Detect which cell encompasses the target text, then output its (x, y) center coordinate. 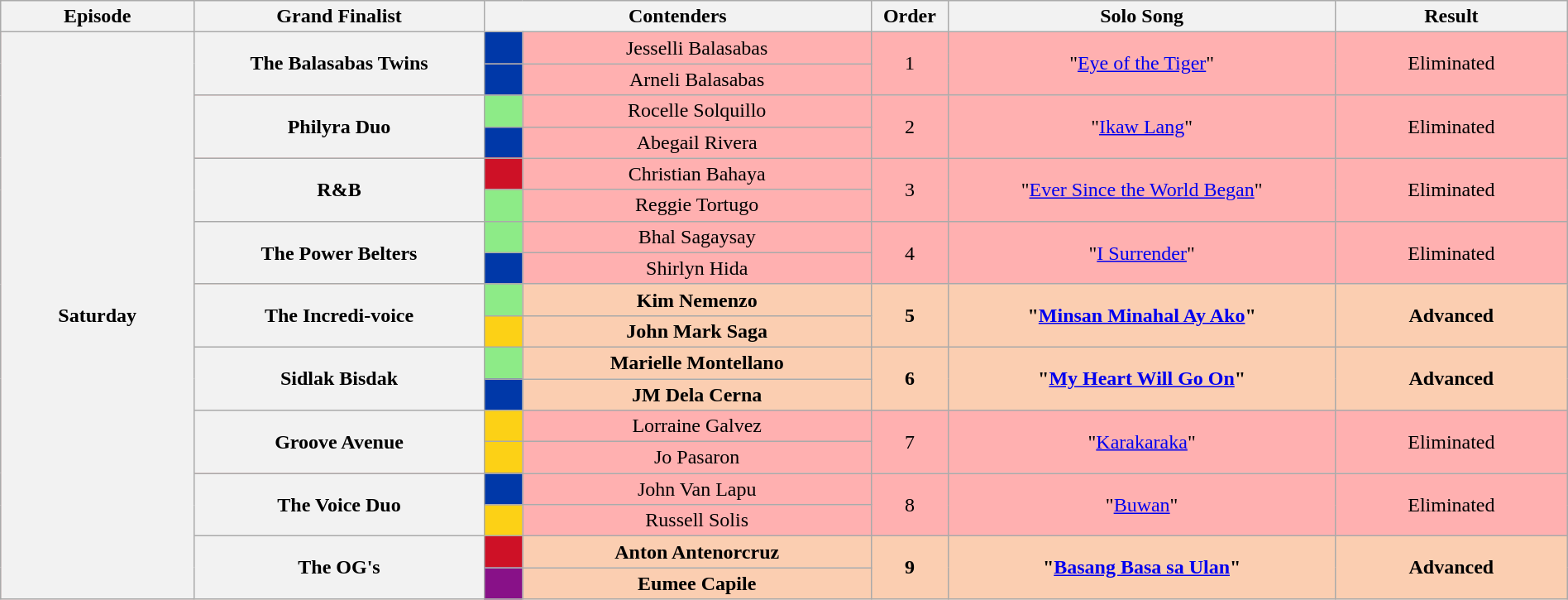
1 (910, 64)
"Eye of the Tiger" (1142, 64)
Sidlak Bisdak (339, 378)
Episode (98, 17)
"Karakaraka" (1142, 442)
"Minsan Minahal Ay Ako" (1142, 315)
Lorraine Galvez (696, 426)
9 (910, 568)
"Basang Basa sa Ulan" (1142, 568)
"I Surrender" (1142, 252)
Grand Finalist (339, 17)
7 (910, 442)
The Balasabas Twins (339, 64)
Philyra Duo (339, 127)
"Ever Since the World Began" (1142, 190)
Groove Avenue (339, 442)
John Van Lapu (696, 489)
6 (910, 378)
Christian Bahaya (696, 174)
Jesselli Balasabas (696, 48)
5 (910, 315)
Rocelle Solquillo (696, 111)
Jo Pasaron (696, 458)
R&B (339, 190)
2 (910, 127)
Result (1452, 17)
Russell Solis (696, 521)
"Buwan" (1142, 505)
The Power Belters (339, 252)
The Voice Duo (339, 505)
Marielle Montellano (696, 362)
"Ikaw Lang" (1142, 127)
Abegail Rivera (696, 142)
The OG's (339, 568)
Eumee Capile (696, 583)
Bhal Sagaysay (696, 237)
4 (910, 252)
8 (910, 505)
"My Heart Will Go On" (1142, 378)
Order (910, 17)
3 (910, 190)
Shirlyn Hida (696, 268)
John Mark Saga (696, 331)
Kim Nemenzo (696, 300)
Reggie Tortugo (696, 205)
The Incredi-voice (339, 315)
Anton Antenorcruz (696, 552)
Solo Song (1142, 17)
Saturday (98, 316)
Arneli Balasabas (696, 79)
JM Dela Cerna (696, 395)
Contenders (677, 17)
